Pinpoint the cell where the given text exists, returning its [x, y] midpoint coordinate. 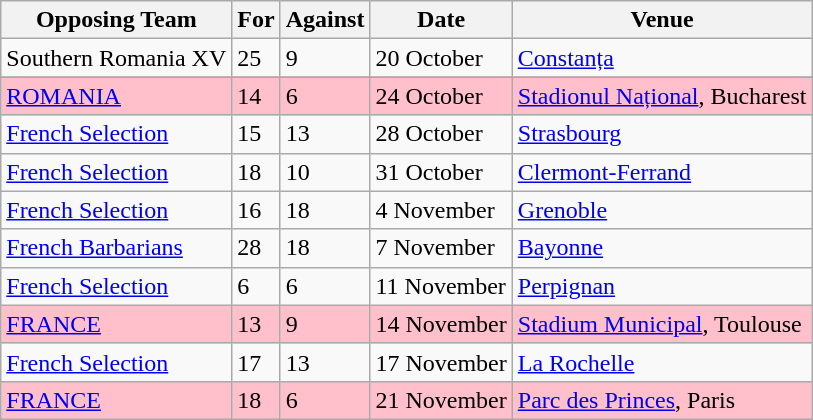
Stadium Municipal, Toulouse [662, 324]
Grenoble [662, 210]
Venue [662, 20]
24 October [441, 96]
11 November [441, 286]
14 November [441, 324]
Strasbourg [662, 134]
Parc des Princes, Paris [662, 400]
20 October [441, 58]
28 October [441, 134]
Opposing Team [116, 20]
4 November [441, 210]
Clermont-Ferrand [662, 172]
Southern Romania XV [116, 58]
La Rochelle [662, 362]
Against [325, 20]
25 [256, 58]
Stadionul Național, Bucharest [662, 96]
28 [256, 248]
21 November [441, 400]
17 November [441, 362]
Constanța [662, 58]
Bayonne [662, 248]
31 October [441, 172]
16 [256, 210]
10 [325, 172]
ROMANIA [116, 96]
14 [256, 96]
17 [256, 362]
Perpignan [662, 286]
For [256, 20]
7 November [441, 248]
Date [441, 20]
15 [256, 134]
French Barbarians [116, 248]
